For the text-containing cell, return its midpoint in (x, y) coordinate format. 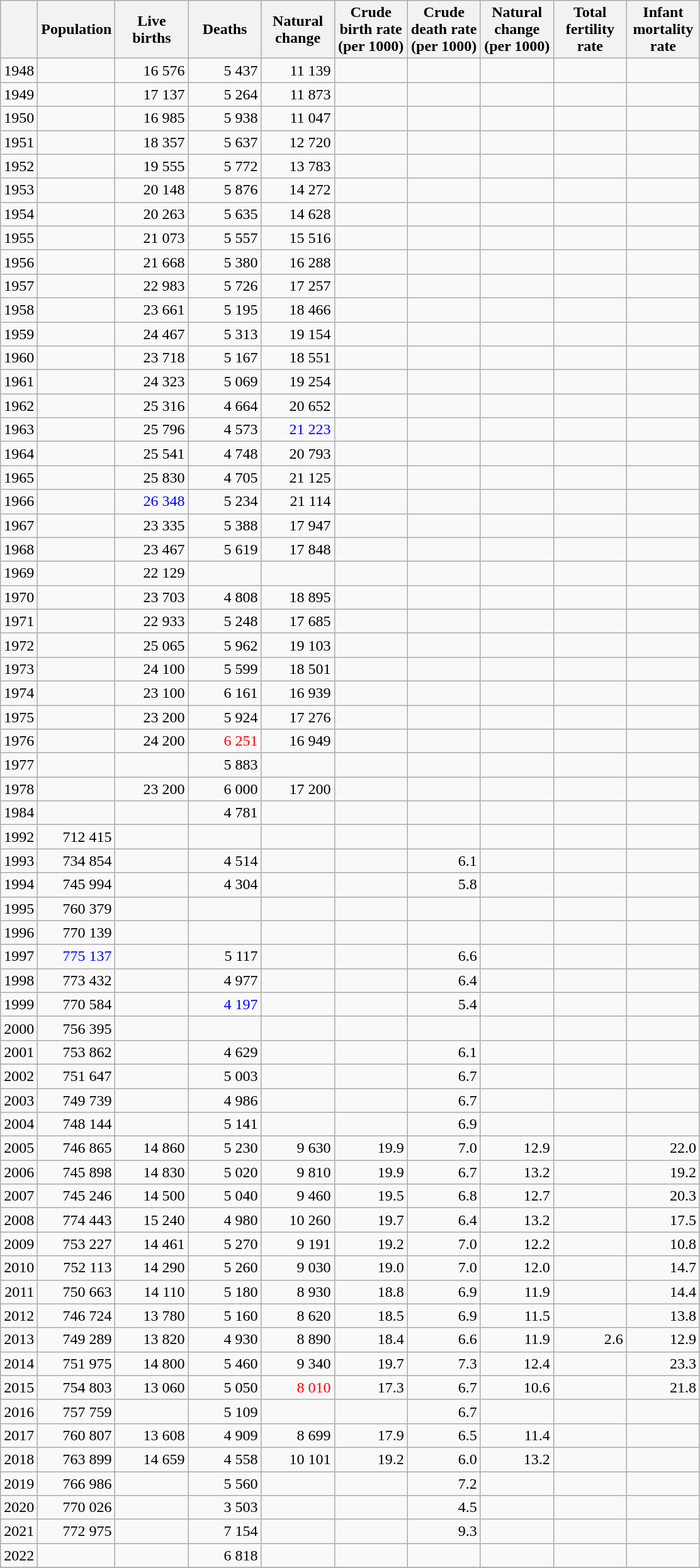
Crude death rate (per 1000) (444, 30)
20 793 (298, 454)
1998 (19, 980)
5 876 (225, 190)
5 635 (225, 214)
12.4 (517, 1364)
3 503 (225, 1508)
2006 (19, 1172)
1958 (19, 310)
2008 (19, 1220)
2010 (19, 1268)
12.2 (517, 1244)
Crude birth rate (per 1000) (371, 30)
2014 (19, 1364)
2019 (19, 1483)
7.3 (444, 1364)
21 223 (298, 430)
20 652 (298, 406)
2.6 (590, 1340)
1976 (19, 741)
17 848 (298, 549)
1961 (19, 382)
5 270 (225, 1244)
1978 (19, 789)
14.4 (663, 1292)
23 467 (152, 549)
756 395 (77, 1028)
21 073 (152, 238)
22 933 (152, 621)
13 780 (152, 1316)
17 276 (298, 717)
1971 (19, 621)
17.5 (663, 1220)
9 630 (298, 1148)
1984 (19, 813)
13 608 (152, 1435)
5 109 (225, 1411)
752 113 (77, 1268)
766 986 (77, 1483)
5 560 (225, 1483)
1973 (19, 669)
4 514 (225, 861)
4 909 (225, 1435)
13 820 (152, 1340)
770 026 (77, 1508)
5 883 (225, 765)
6 818 (225, 1555)
1995 (19, 909)
774 443 (77, 1220)
4 573 (225, 430)
19 154 (298, 334)
4 705 (225, 478)
25 541 (152, 454)
25 796 (152, 430)
1955 (19, 238)
21 114 (298, 501)
24 200 (152, 741)
23.3 (663, 1364)
14 800 (152, 1364)
20 263 (152, 214)
5 195 (225, 310)
23 335 (152, 525)
770 584 (77, 1004)
5 069 (225, 382)
754 803 (77, 1387)
14 272 (298, 190)
2000 (19, 1028)
4 977 (225, 980)
4 986 (225, 1100)
25 065 (152, 645)
2016 (19, 1411)
2013 (19, 1340)
11.4 (517, 1435)
772 975 (77, 1532)
18 466 (298, 310)
4 748 (225, 454)
9 810 (298, 1172)
10.8 (663, 1244)
5 380 (225, 262)
8 930 (298, 1292)
5 313 (225, 334)
5 938 (225, 118)
745 994 (77, 885)
12.7 (517, 1196)
10.6 (517, 1387)
22 983 (152, 286)
757 759 (77, 1411)
5 141 (225, 1124)
775 137 (77, 956)
21 125 (298, 478)
5 388 (225, 525)
5 248 (225, 621)
760 379 (77, 909)
15 516 (298, 238)
13.8 (663, 1316)
11 873 (298, 94)
Infant mortality rate (663, 30)
2017 (19, 1435)
4 930 (225, 1340)
1957 (19, 286)
24 323 (152, 382)
751 647 (77, 1076)
1977 (19, 765)
Total fertility rate (590, 30)
17.3 (371, 1387)
6.0 (444, 1459)
734 854 (77, 861)
749 739 (77, 1100)
745 246 (77, 1196)
9 340 (298, 1364)
5 264 (225, 94)
5 020 (225, 1172)
2018 (19, 1459)
18.8 (371, 1292)
2007 (19, 1196)
19.0 (371, 1268)
1994 (19, 885)
11 139 (298, 70)
16 288 (298, 262)
1997 (19, 956)
8 620 (298, 1316)
6 161 (225, 693)
8 010 (298, 1387)
4 808 (225, 597)
2001 (19, 1052)
14 110 (152, 1292)
6 251 (225, 741)
18 357 (152, 142)
5 772 (225, 166)
5 460 (225, 1364)
1954 (19, 214)
13 060 (152, 1387)
1972 (19, 645)
746 865 (77, 1148)
14.7 (663, 1268)
5 167 (225, 358)
Natural change (298, 30)
4 304 (225, 885)
5 637 (225, 142)
2020 (19, 1508)
17 200 (298, 789)
8 890 (298, 1340)
1974 (19, 693)
11 047 (298, 118)
4 781 (225, 813)
5.8 (444, 885)
5 437 (225, 70)
22.0 (663, 1148)
5 962 (225, 645)
2022 (19, 1555)
2002 (19, 1076)
11.5 (517, 1316)
9.3 (444, 1532)
1993 (19, 861)
1950 (19, 118)
9 460 (298, 1196)
745 898 (77, 1172)
5 160 (225, 1316)
1960 (19, 358)
19 103 (298, 645)
21 668 (152, 262)
5 003 (225, 1076)
16 985 (152, 118)
6.8 (444, 1196)
5 260 (225, 1268)
5 619 (225, 549)
1969 (19, 573)
1964 (19, 454)
1951 (19, 142)
1996 (19, 932)
2012 (19, 1316)
763 899 (77, 1459)
14 860 (152, 1148)
2005 (19, 1148)
1963 (19, 430)
26 348 (152, 501)
16 939 (298, 693)
12 720 (298, 142)
5 050 (225, 1387)
5 924 (225, 717)
1962 (19, 406)
Deaths (225, 30)
17 257 (298, 286)
2021 (19, 1532)
14 830 (152, 1172)
712 415 (77, 837)
16 949 (298, 741)
24 100 (152, 669)
19 555 (152, 166)
4 558 (225, 1459)
5 117 (225, 956)
14 290 (152, 1268)
Natural change (per 1000) (517, 30)
14 659 (152, 1459)
1967 (19, 525)
23 718 (152, 358)
4.5 (444, 1508)
18.5 (371, 1316)
1968 (19, 549)
6.5 (444, 1435)
5 234 (225, 501)
5.4 (444, 1004)
18 551 (298, 358)
2011 (19, 1292)
1956 (19, 262)
1966 (19, 501)
5 040 (225, 1196)
4 197 (225, 1004)
12.0 (517, 1268)
748 144 (77, 1124)
19.5 (371, 1196)
8 699 (298, 1435)
5 726 (225, 286)
2009 (19, 1244)
1959 (19, 334)
5 180 (225, 1292)
773 432 (77, 980)
Live births (152, 30)
18.4 (371, 1340)
23 703 (152, 597)
17 137 (152, 94)
753 227 (77, 1244)
20.3 (663, 1196)
760 807 (77, 1435)
17 947 (298, 525)
Population (77, 30)
753 862 (77, 1052)
746 724 (77, 1316)
2003 (19, 1100)
14 628 (298, 214)
18 895 (298, 597)
2015 (19, 1387)
19 254 (298, 382)
1948 (19, 70)
1975 (19, 717)
14 461 (152, 1244)
749 289 (77, 1340)
20 148 (152, 190)
13 783 (298, 166)
10 260 (298, 1220)
18 501 (298, 669)
21.8 (663, 1387)
5 230 (225, 1148)
4 664 (225, 406)
23 100 (152, 693)
23 661 (152, 310)
17 685 (298, 621)
1992 (19, 837)
10 101 (298, 1459)
6 000 (225, 789)
17.9 (371, 1435)
5 599 (225, 669)
4 629 (225, 1052)
1970 (19, 597)
1965 (19, 478)
25 316 (152, 406)
9 191 (298, 1244)
770 139 (77, 932)
4 980 (225, 1220)
14 500 (152, 1196)
25 830 (152, 478)
15 240 (152, 1220)
16 576 (152, 70)
750 663 (77, 1292)
1999 (19, 1004)
9 030 (298, 1268)
7 154 (225, 1532)
1953 (19, 190)
1949 (19, 94)
2004 (19, 1124)
751 975 (77, 1364)
24 467 (152, 334)
22 129 (152, 573)
5 557 (225, 238)
1952 (19, 166)
7.2 (444, 1483)
